Return (x, y) of the center of cell containing provided text 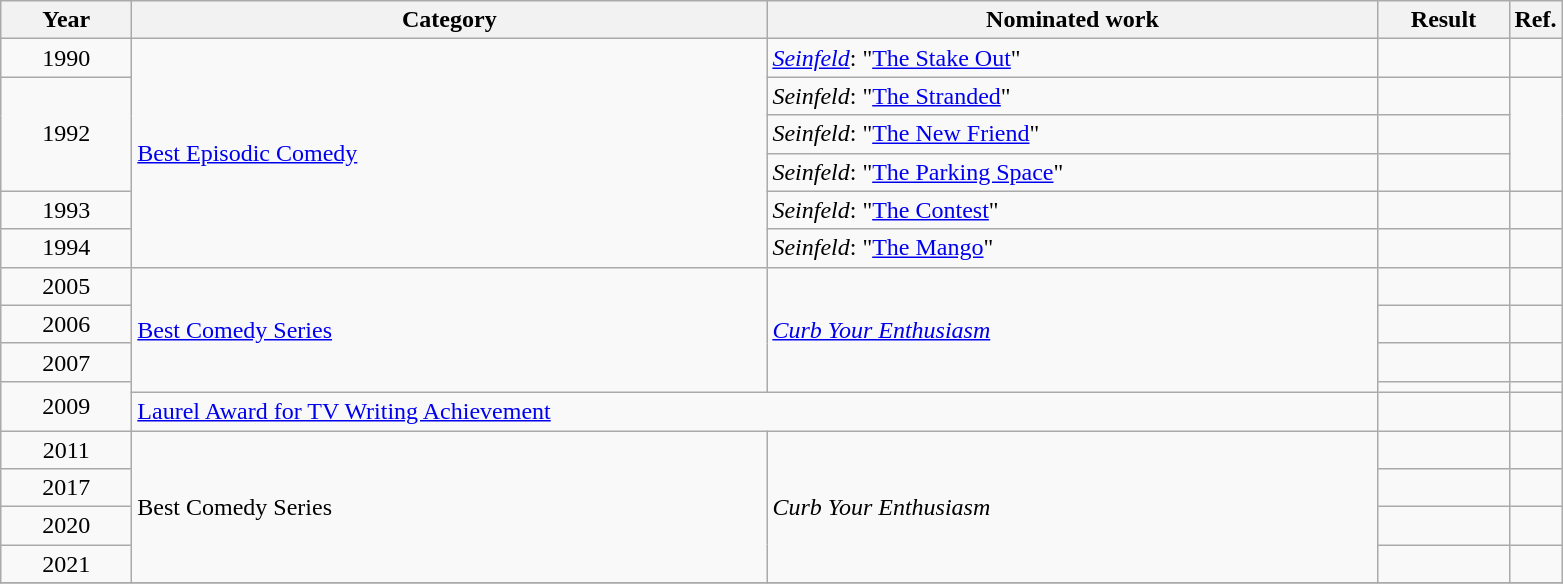
Ref. (1536, 20)
2020 (66, 526)
Best Episodic Comedy (450, 153)
1992 (66, 134)
Result (1444, 20)
2011 (66, 449)
Seinfeld: "The New Friend" (1072, 134)
2009 (66, 406)
Seinfeld: "The Contest" (1072, 210)
2005 (66, 286)
1990 (66, 58)
Year (66, 20)
Category (450, 20)
1994 (66, 248)
Laurel Award for TV Writing Achievement (755, 411)
2017 (66, 488)
Nominated work (1072, 20)
Seinfeld: "The Mango" (1072, 248)
2007 (66, 362)
Seinfeld: "The Stranded" (1072, 96)
2021 (66, 564)
1993 (66, 210)
Seinfeld: "The Stake Out" (1072, 58)
Seinfeld: "The Parking Space" (1072, 172)
2006 (66, 324)
